Locate the cell with the specified text and output its [x, y] center coordinate. 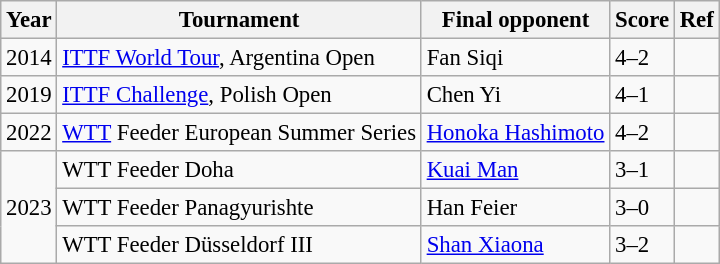
Score [642, 20]
3–1 [642, 170]
ITTF World Tour, Argentina Open [239, 58]
Year [29, 20]
Tournament [239, 20]
WTT Feeder Doha [239, 170]
3–2 [642, 245]
Kuai Man [515, 170]
Final opponent [515, 20]
WTT Feeder Panagyurishte [239, 208]
3–0 [642, 208]
Chen Yi [515, 95]
WTT Feeder Düsseldorf III [239, 245]
Han Feier [515, 208]
WTT Feeder European Summer Series [239, 133]
ITTF Challenge, Polish Open [239, 95]
Ref [696, 20]
Honoka Hashimoto [515, 133]
Shan Xiaona [515, 245]
2019 [29, 95]
2022 [29, 133]
Fan Siqi [515, 58]
4–1 [642, 95]
2023 [29, 208]
2014 [29, 58]
